Identify which cell holds the provided text, then report its [X, Y] central coordinate. 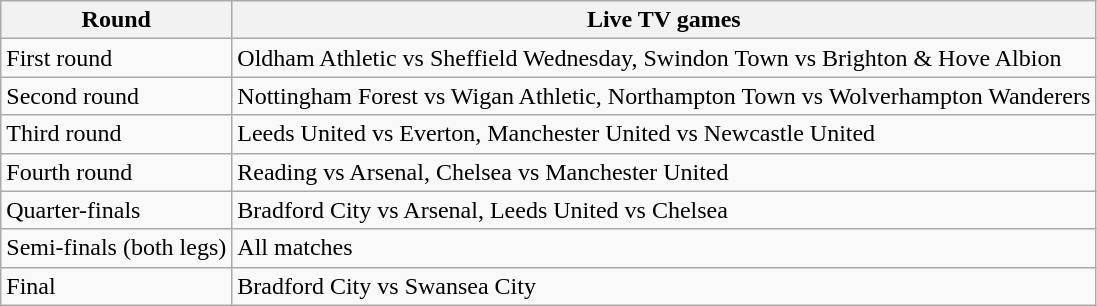
Bradford City vs Arsenal, Leeds United vs Chelsea [664, 210]
First round [116, 58]
All matches [664, 248]
Bradford City vs Swansea City [664, 286]
Quarter-finals [116, 210]
Live TV games [664, 20]
Leeds United vs Everton, Manchester United vs Newcastle United [664, 134]
Fourth round [116, 172]
Round [116, 20]
Semi-finals (both legs) [116, 248]
Reading vs Arsenal, Chelsea vs Manchester United [664, 172]
Second round [116, 96]
Nottingham Forest vs Wigan Athletic, Northampton Town vs Wolverhampton Wanderers [664, 96]
Final [116, 286]
Third round [116, 134]
Oldham Athletic vs Sheffield Wednesday, Swindon Town vs Brighton & Hove Albion [664, 58]
